Locate the cell with the specified text and output its [x, y] center coordinate. 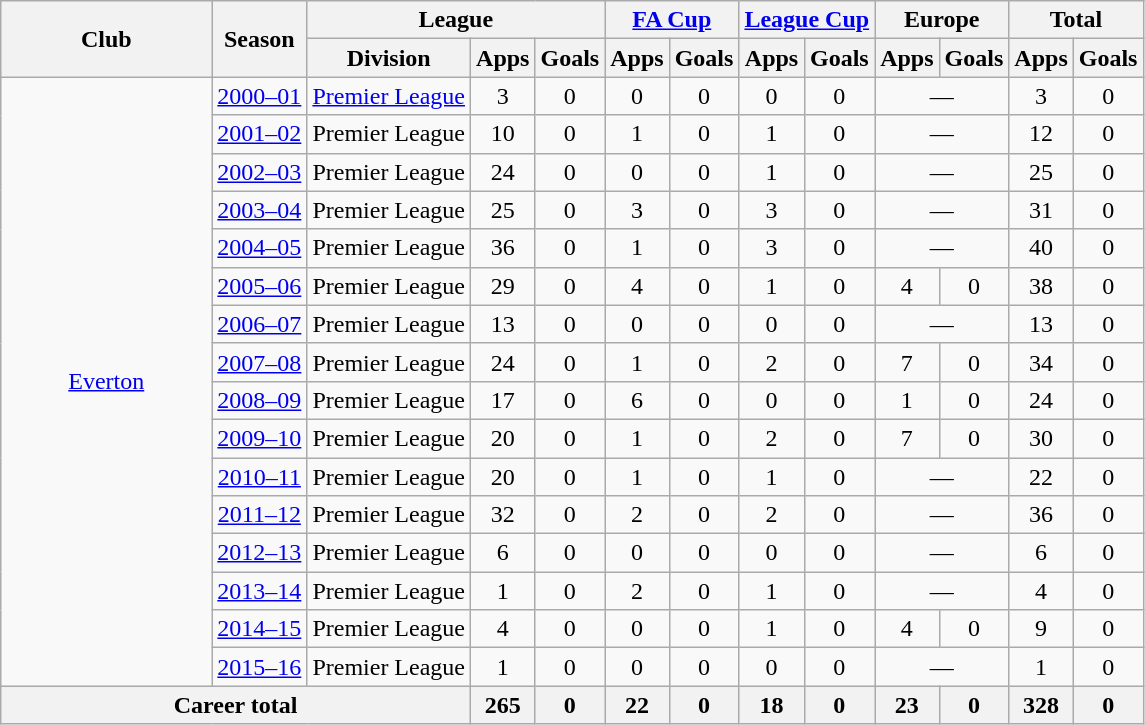
Europe [942, 20]
League [456, 20]
265 [503, 705]
40 [1041, 248]
29 [503, 286]
Season [260, 39]
FA Cup [672, 20]
18 [772, 705]
2001–02 [260, 134]
9 [1041, 629]
10 [503, 134]
12 [1041, 134]
2015–16 [260, 667]
Division [389, 58]
30 [1041, 438]
2013–14 [260, 591]
38 [1041, 286]
Everton [106, 382]
2000–01 [260, 96]
Total [1076, 20]
2011–12 [260, 515]
17 [503, 400]
2005–06 [260, 286]
328 [1041, 705]
Club [106, 39]
31 [1041, 210]
2002–03 [260, 172]
2004–05 [260, 248]
2007–08 [260, 362]
34 [1041, 362]
League Cup [807, 20]
2012–13 [260, 553]
32 [503, 515]
Career total [236, 705]
2006–07 [260, 324]
2008–09 [260, 400]
2003–04 [260, 210]
2010–11 [260, 477]
2014–15 [260, 629]
23 [907, 705]
2009–10 [260, 438]
